Output the [x, y] coordinate of the center of the cell containing the given text.  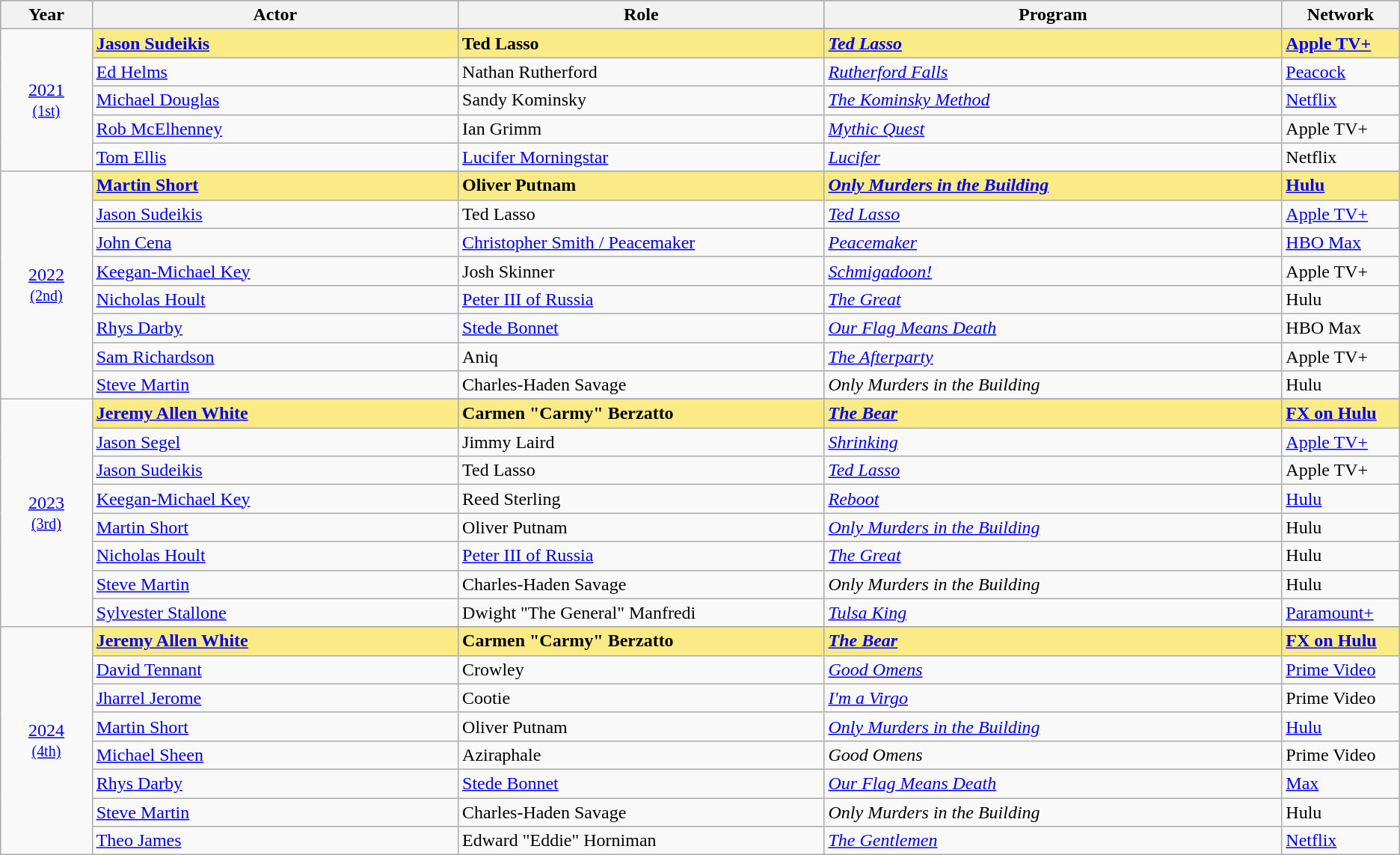
The Gentlemen [1053, 841]
Program [1053, 15]
Shrinking [1053, 442]
Sam Richardson [275, 357]
Michael Sheen [275, 755]
2023(3rd) [46, 513]
Aniq [642, 357]
Jason Segel [275, 442]
Tom Ellis [275, 157]
Nathan Rutherford [642, 72]
2024(4th) [46, 741]
Reboot [1053, 499]
I'm a Virgo [1053, 698]
David Tennant [275, 669]
Paramount+ [1340, 613]
Peacemaker [1053, 242]
Year [46, 15]
Dwight "The General" Manfredi [642, 613]
John Cena [275, 242]
Jharrel Jerome [275, 698]
Schmigadoon! [1053, 271]
Michael Douglas [275, 100]
Network [1340, 15]
Cootie [642, 698]
Peacock [1340, 72]
Lucifer Morningstar [642, 157]
Actor [275, 15]
Tulsa King [1053, 613]
Sandy Kominsky [642, 100]
2021(1st) [46, 100]
Mythic Quest [1053, 129]
Reed Sterling [642, 499]
Rob McElhenney [275, 129]
Sylvester Stallone [275, 613]
Aziraphale [642, 755]
2022(2nd) [46, 285]
Crowley [642, 669]
Role [642, 15]
Ian Grimm [642, 129]
Jimmy Laird [642, 442]
Christopher Smith / Peacemaker [642, 242]
Lucifer [1053, 157]
Edward "Eddie" Horniman [642, 841]
Theo James [275, 841]
Max [1340, 783]
The Kominsky Method [1053, 100]
Josh Skinner [642, 271]
Rutherford Falls [1053, 72]
Ed Helms [275, 72]
The Afterparty [1053, 357]
